For the text-containing cell, return its midpoint in (x, y) coordinate format. 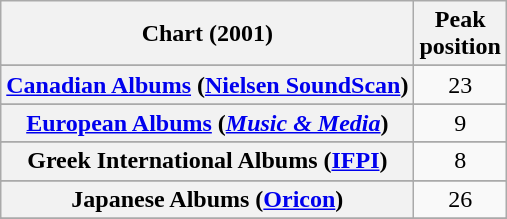
Greek International Albums (IFPI) (208, 161)
23 (460, 85)
Peakposition (460, 34)
Canadian Albums (Nielsen SoundScan) (208, 85)
Japanese Albums (Oricon) (208, 199)
9 (460, 123)
8 (460, 161)
European Albums (Music & Media) (208, 123)
Chart (2001) (208, 34)
26 (460, 199)
